Output the (X, Y) coordinate of the center of the cell containing the given text.  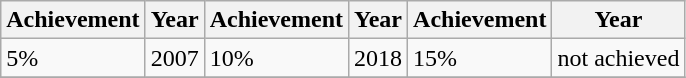
not achieved (618, 58)
10% (276, 58)
15% (480, 58)
2018 (378, 58)
2007 (174, 58)
5% (73, 58)
